Capture the cell that displays the provided text and extract its [X, Y] central coordinate. 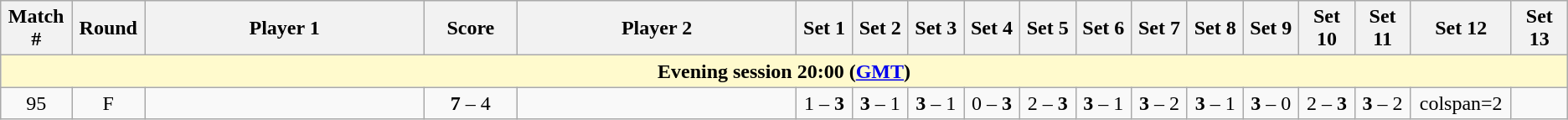
3 – 0 [1271, 103]
Player 2 [657, 29]
F [109, 103]
Player 1 [285, 29]
Set 9 [1271, 29]
Set 13 [1540, 29]
Set 3 [936, 29]
Round [109, 29]
Set 6 [1104, 29]
colspan=2 [1461, 103]
Match # [37, 29]
Set 7 [1159, 29]
Set 2 [879, 29]
0 – 3 [992, 103]
Evening session 20:00 (GMT) [784, 71]
Set 8 [1215, 29]
Set 1 [824, 29]
Set 11 [1382, 29]
Score [471, 29]
Set 4 [992, 29]
Set 10 [1327, 29]
1 – 3 [824, 103]
95 [37, 103]
7 – 4 [471, 103]
Set 12 [1461, 29]
Set 5 [1047, 29]
